For the text-containing cell, return its midpoint in (x, y) coordinate format. 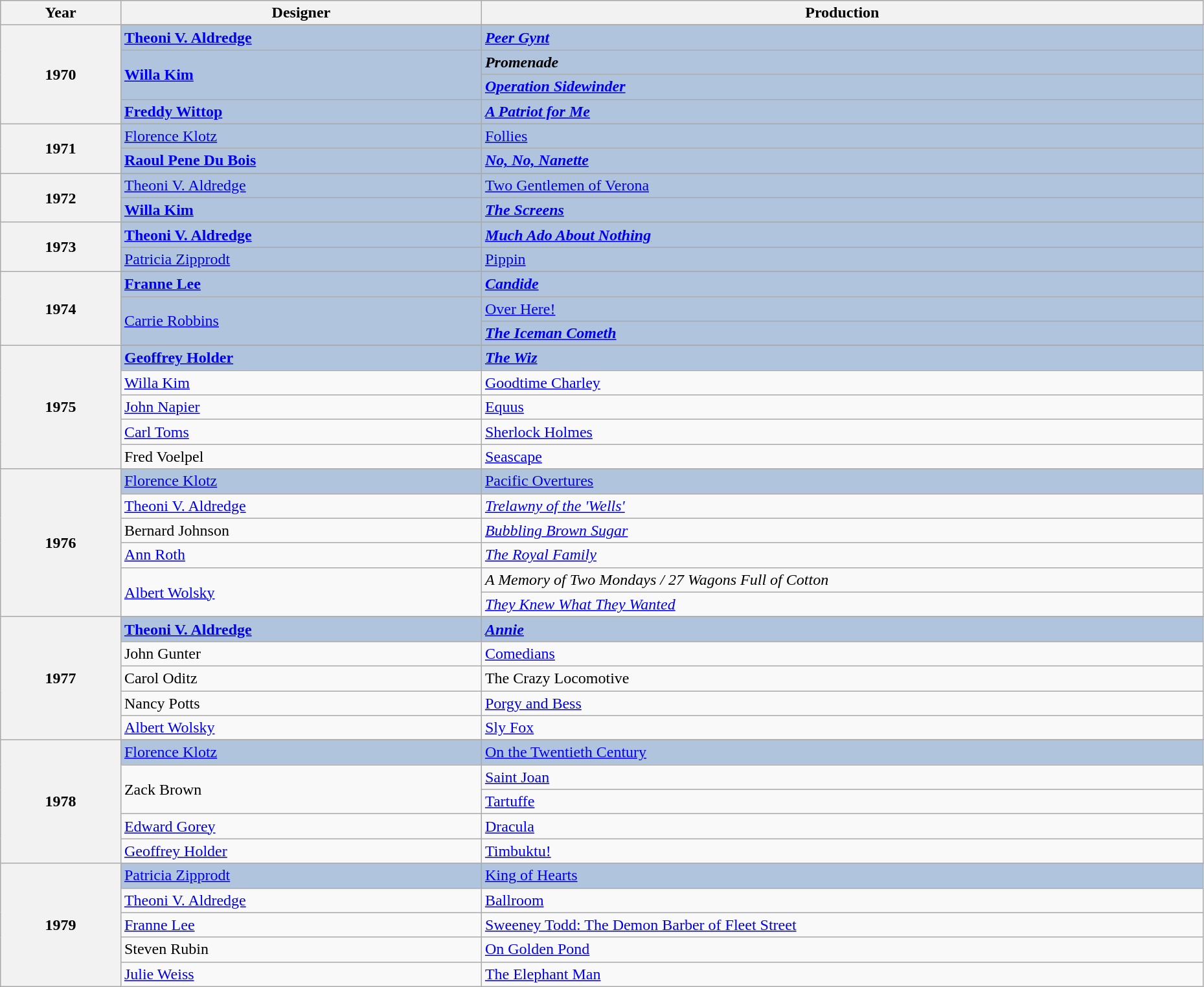
Pippin (842, 259)
1977 (61, 678)
The Screens (842, 210)
Dracula (842, 826)
The Elephant Man (842, 974)
1978 (61, 802)
Over Here! (842, 309)
A Memory of Two Mondays / 27 Wagons Full of Cotton (842, 580)
No, No, Nanette (842, 161)
Porgy and Bess (842, 703)
John Napier (301, 407)
The Iceman Cometh (842, 334)
1972 (61, 198)
The Crazy Locomotive (842, 678)
Seascape (842, 457)
Goodtime Charley (842, 383)
Carl Toms (301, 432)
Ann Roth (301, 555)
Timbuktu! (842, 851)
Tartuffe (842, 802)
1979 (61, 925)
Raoul Pene Du Bois (301, 161)
Equus (842, 407)
Year (61, 13)
Bubbling Brown Sugar (842, 530)
Nancy Potts (301, 703)
1973 (61, 247)
Bernard Johnson (301, 530)
On the Twentieth Century (842, 753)
Ballroom (842, 900)
Production (842, 13)
Peer Gynt (842, 38)
Follies (842, 136)
Edward Gorey (301, 826)
On Golden Pond (842, 949)
Fred Voelpel (301, 457)
Trelawny of the 'Wells' (842, 506)
1976 (61, 543)
Julie Weiss (301, 974)
Operation Sidewinder (842, 87)
Freddy Wittop (301, 111)
Candide (842, 284)
Two Gentlemen of Verona (842, 185)
Designer (301, 13)
Steven Rubin (301, 949)
Sweeney Todd: The Demon Barber of Fleet Street (842, 925)
Carrie Robbins (301, 321)
Sly Fox (842, 728)
King of Hearts (842, 876)
The Wiz (842, 358)
1971 (61, 148)
John Gunter (301, 653)
1974 (61, 308)
1970 (61, 74)
A Patriot for Me (842, 111)
Comedians (842, 653)
The Royal Family (842, 555)
Sherlock Holmes (842, 432)
Annie (842, 629)
Promenade (842, 62)
Much Ado About Nothing (842, 234)
Pacific Overtures (842, 481)
Zack Brown (301, 789)
They Knew What They Wanted (842, 604)
Carol Oditz (301, 678)
1975 (61, 407)
Saint Joan (842, 777)
